Capture the cell that displays the provided text and extract its (x, y) central coordinate. 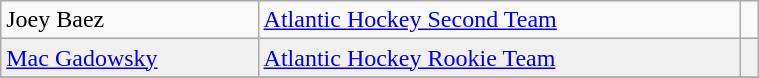
Joey Baez (130, 20)
Mac Gadowsky (130, 58)
Atlantic Hockey Second Team (499, 20)
Atlantic Hockey Rookie Team (499, 58)
